From the cell containing the given text, extract its center point as [X, Y] coordinate. 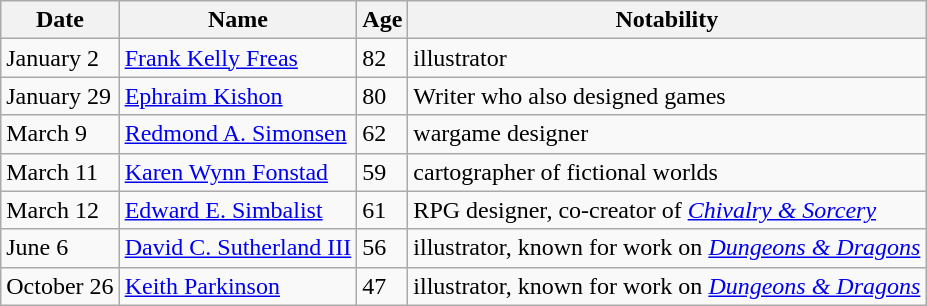
Age [382, 20]
Karen Wynn Fonstad [238, 172]
Redmond A. Simonsen [238, 134]
82 [382, 58]
Writer who also designed games [667, 96]
47 [382, 286]
David C. Sutherland III [238, 248]
March 9 [60, 134]
56 [382, 248]
Keith Parkinson [238, 286]
cartographer of fictional worlds [667, 172]
January 29 [60, 96]
Notability [667, 20]
Frank Kelly Freas [238, 58]
Edward E. Simbalist [238, 210]
Ephraim Kishon [238, 96]
Name [238, 20]
RPG designer, co-creator of Chivalry & Sorcery [667, 210]
59 [382, 172]
Date [60, 20]
March 12 [60, 210]
January 2 [60, 58]
80 [382, 96]
61 [382, 210]
June 6 [60, 248]
illustrator [667, 58]
October 26 [60, 286]
March 11 [60, 172]
62 [382, 134]
wargame designer [667, 134]
